Scan for the cell matching the given text and deliver its [x, y] coordinate at center. 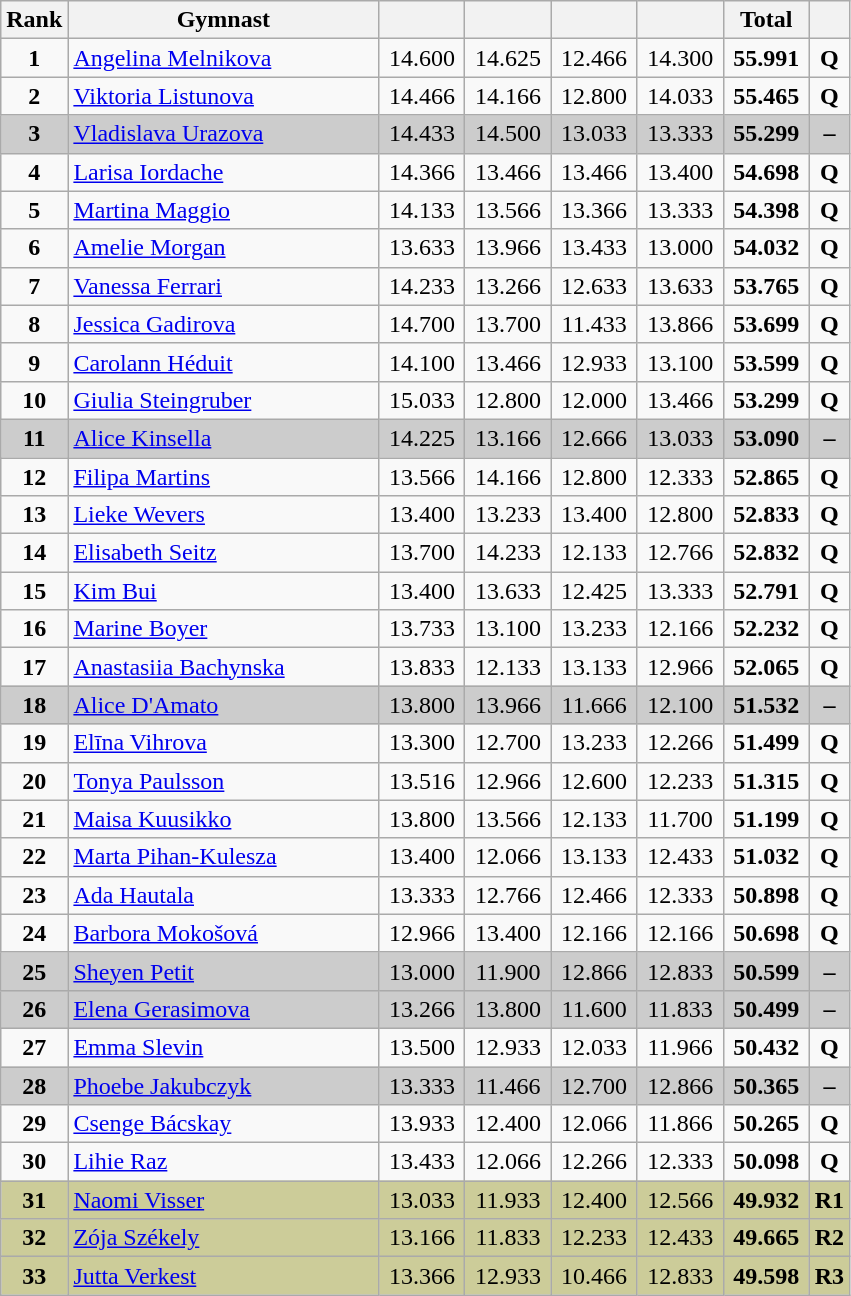
Amelie Morgan [224, 248]
54.698 [766, 172]
53.699 [766, 324]
50.599 [766, 971]
Sheyen Petit [224, 971]
50.365 [766, 1085]
4 [34, 172]
29 [34, 1124]
Marta Pihan-Kulesza [224, 857]
53.599 [766, 362]
Barbora Mokošová [224, 933]
13 [34, 515]
52.065 [766, 667]
3 [34, 134]
24 [34, 933]
14.500 [508, 134]
49.665 [766, 1238]
10.466 [594, 1276]
Vladislava Urazova [224, 134]
14.700 [422, 324]
Tonya Paulsson [224, 781]
13.733 [422, 629]
53.765 [766, 286]
12.600 [594, 781]
Martina Maggio [224, 210]
13.933 [422, 1124]
15 [34, 591]
Jessica Gadirova [224, 324]
51.032 [766, 857]
32 [34, 1238]
11.466 [508, 1085]
13.500 [422, 1047]
15.033 [422, 400]
49.598 [766, 1276]
Gymnast [224, 20]
21 [34, 819]
Maisa Kuusikko [224, 819]
52.865 [766, 477]
11.933 [508, 1200]
R2 [829, 1238]
Lieke Wevers [224, 515]
1 [34, 58]
50.499 [766, 1009]
Angelina Melnikova [224, 58]
Kim Bui [224, 591]
Naomi Visser [224, 1200]
28 [34, 1085]
12.100 [680, 705]
55.299 [766, 134]
51.532 [766, 705]
12.566 [680, 1200]
11.866 [680, 1124]
52.832 [766, 553]
14.466 [422, 96]
33 [34, 1276]
Total [766, 20]
31 [34, 1200]
14.600 [422, 58]
52.791 [766, 591]
12 [34, 477]
50.698 [766, 933]
11.700 [680, 819]
14 [34, 553]
30 [34, 1162]
26 [34, 1009]
R1 [829, 1200]
13.516 [422, 781]
Marine Boyer [224, 629]
Csenge Bácskay [224, 1124]
Rank [34, 20]
Viktoria Listunova [224, 96]
11.900 [508, 971]
11.966 [680, 1047]
12.425 [594, 591]
17 [34, 667]
25 [34, 971]
14.366 [422, 172]
14.133 [422, 210]
51.499 [766, 743]
12.000 [594, 400]
11.666 [594, 705]
55.465 [766, 96]
55.991 [766, 58]
22 [34, 857]
14.100 [422, 362]
14.433 [422, 134]
Jutta Verkest [224, 1276]
Carolann Héduit [224, 362]
8 [34, 324]
50.432 [766, 1047]
12.666 [594, 438]
52.833 [766, 515]
23 [34, 895]
53.090 [766, 438]
14.225 [422, 438]
18 [34, 705]
Ada Hautala [224, 895]
Larisa Iordache [224, 172]
13.866 [680, 324]
13.833 [422, 667]
54.398 [766, 210]
Zója Székely [224, 1238]
Lihie Raz [224, 1162]
52.232 [766, 629]
10 [34, 400]
Elīna Vihrova [224, 743]
Elisabeth Seitz [224, 553]
Phoebe Jakubczyk [224, 1085]
9 [34, 362]
12.033 [594, 1047]
Emma Slevin [224, 1047]
Alice Kinsella [224, 438]
11.433 [594, 324]
7 [34, 286]
11.600 [594, 1009]
16 [34, 629]
50.098 [766, 1162]
50.898 [766, 895]
27 [34, 1047]
54.032 [766, 248]
Filipa Martins [224, 477]
51.199 [766, 819]
14.625 [508, 58]
12.633 [594, 286]
R3 [829, 1276]
Giulia Steingruber [224, 400]
Alice D'Amato [224, 705]
6 [34, 248]
13.300 [422, 743]
49.932 [766, 1200]
53.299 [766, 400]
51.315 [766, 781]
Anastasiia Bachynska [224, 667]
14.300 [680, 58]
5 [34, 210]
2 [34, 96]
11 [34, 438]
Elena Gerasimova [224, 1009]
50.265 [766, 1124]
14.033 [680, 96]
Vanessa Ferrari [224, 286]
20 [34, 781]
19 [34, 743]
